From the cell containing the given text, extract its center point as [x, y] coordinate. 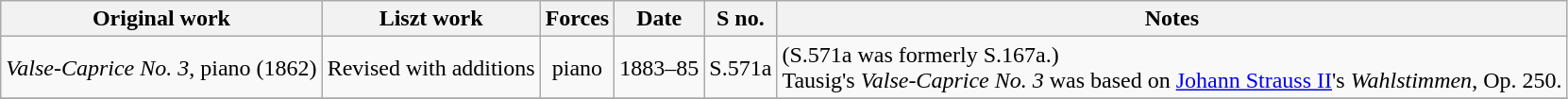
Valse-Caprice No. 3, piano (1862) [161, 68]
S.571a [740, 68]
Liszt work [430, 19]
Original work [161, 19]
Forces [578, 19]
Revised with additions [430, 68]
S no. [740, 19]
Date [659, 19]
Notes [1172, 19]
(S.571a was formerly S.167a.) Tausig's Valse-Caprice No. 3 was based on Johann Strauss II's Wahlstimmen, Op. 250. [1172, 68]
1883–85 [659, 68]
piano [578, 68]
